Scan for the cell matching the given text and deliver its [x, y] coordinate at center. 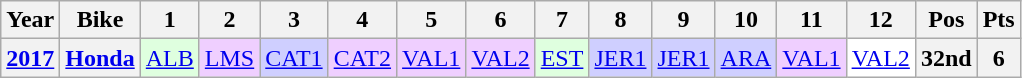
9 [684, 20]
Bike [100, 20]
Year [30, 20]
Honda [100, 58]
Pos [946, 20]
CAT1 [294, 58]
7 [562, 20]
12 [880, 20]
10 [746, 20]
EST [562, 58]
2 [229, 20]
1 [170, 20]
2017 [30, 58]
LMS [229, 58]
5 [432, 20]
CAT2 [362, 58]
ALB [170, 58]
Pts [998, 20]
32nd [946, 58]
11 [812, 20]
4 [362, 20]
8 [620, 20]
3 [294, 20]
ARA [746, 58]
